Identify which cell holds the provided text, then report its (x, y) central coordinate. 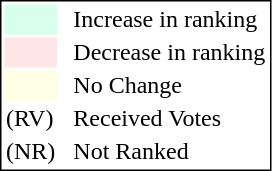
Decrease in ranking (170, 53)
(NR) (30, 151)
Increase in ranking (170, 19)
(RV) (30, 119)
Not Ranked (170, 151)
No Change (170, 85)
Received Votes (170, 119)
